For the text-containing cell, return its midpoint in (x, y) coordinate format. 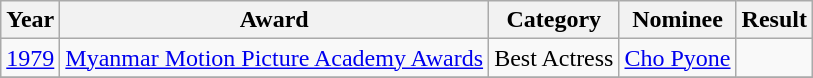
Year (30, 20)
1979 (30, 58)
Cho Pyone (678, 58)
Award (274, 20)
Result (774, 20)
Myanmar Motion Picture Academy Awards (274, 58)
Best Actress (554, 58)
Nominee (678, 20)
Category (554, 20)
